Capture the cell that displays the provided text and extract its [X, Y] central coordinate. 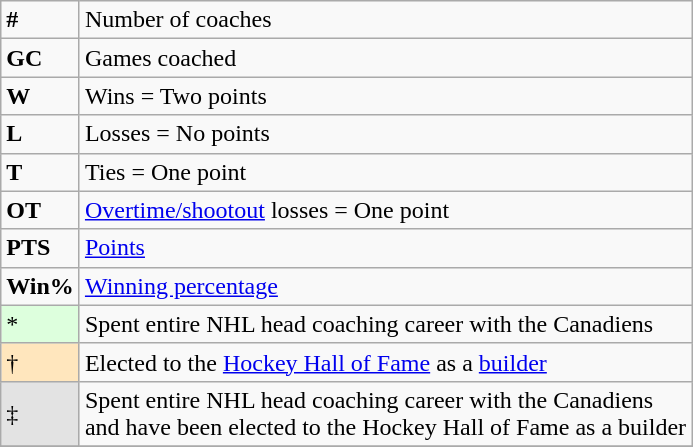
T [40, 172]
# [40, 20]
Number of coaches [385, 20]
Points [385, 248]
OT [40, 210]
Spent entire NHL head coaching career with the Canadiensand have been elected to the Hockey Hall of Fame as a builder [385, 414]
Ties = One point [385, 172]
† [40, 362]
Elected to the Hockey Hall of Fame as a builder [385, 362]
Games coached [385, 58]
Winning percentage [385, 286]
Overtime/shootout losses = One point [385, 210]
‡ [40, 414]
Losses = No points [385, 134]
GC [40, 58]
PTS [40, 248]
Win% [40, 286]
W [40, 96]
* [40, 324]
Wins = Two points [385, 96]
Spent entire NHL head coaching career with the Canadiens [385, 324]
L [40, 134]
